Output the [X, Y] coordinate of the center of the cell containing the given text.  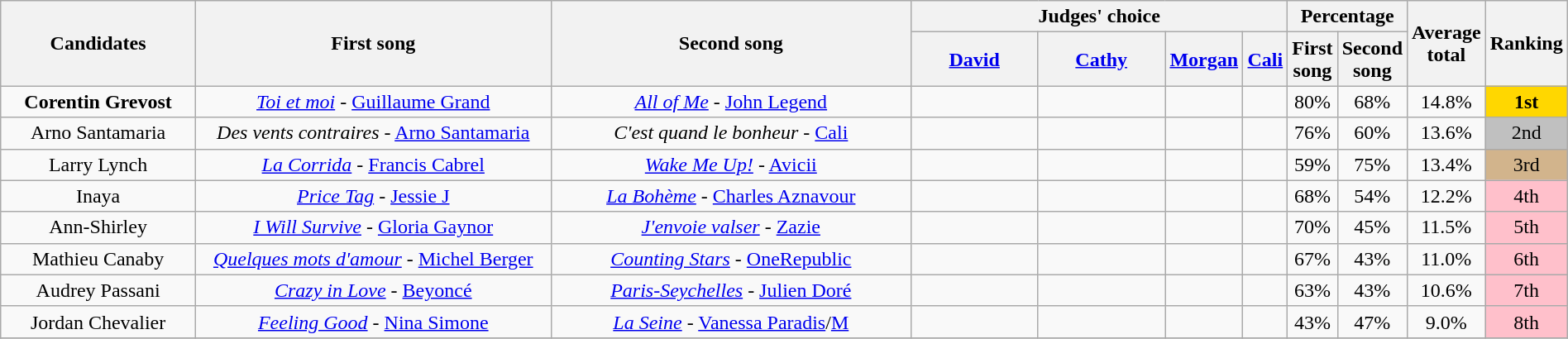
76% [1312, 133]
La Seine - Vanessa Paradis/M [731, 322]
Percentage [1348, 17]
Average total [1447, 43]
Ann-Shirley [98, 227]
59% [1312, 165]
C'est quand le bonheur - Cali [731, 133]
Des vents contraires - Arno Santamaria [373, 133]
Crazy in Love - Beyoncé [373, 290]
Paris-Seychelles - Julien Doré [731, 290]
67% [1312, 259]
Inaya [98, 196]
I Will Survive - Gloria Gaynor [373, 227]
10.6% [1447, 290]
47% [1372, 322]
Feeling Good - Nina Simone [373, 322]
13.4% [1447, 165]
8th [1527, 322]
45% [1372, 227]
Ranking [1527, 43]
Morgan [1204, 60]
La Bohème - Charles Aznavour [731, 196]
63% [1312, 290]
Candidates [98, 43]
6th [1527, 259]
7th [1527, 290]
70% [1312, 227]
13.6% [1447, 133]
J'envoie valser - Zazie [731, 227]
Cathy [1102, 60]
Wake Me Up! - Avicii [731, 165]
5th [1527, 227]
75% [1372, 165]
60% [1372, 133]
54% [1372, 196]
11.5% [1447, 227]
4th [1527, 196]
3rd [1527, 165]
Counting Stars - OneRepublic [731, 259]
Audrey Passani [98, 290]
Judges' choice [1100, 17]
Price Tag - Jessie J [373, 196]
80% [1312, 102]
La Corrida - Francis Cabrel [373, 165]
9.0% [1447, 322]
12.2% [1447, 196]
Larry Lynch [98, 165]
Jordan Chevalier [98, 322]
Arno Santamaria [98, 133]
Toi et moi - Guillaume Grand [373, 102]
Corentin Grevost [98, 102]
Mathieu Canaby [98, 259]
David [974, 60]
1st [1527, 102]
2nd [1527, 133]
Quelques mots d'amour - Michel Berger [373, 259]
All of Me - John Legend [731, 102]
Cali [1265, 60]
14.8% [1447, 102]
11.0% [1447, 259]
